Scan for the cell matching the given text and deliver its [x, y] coordinate at center. 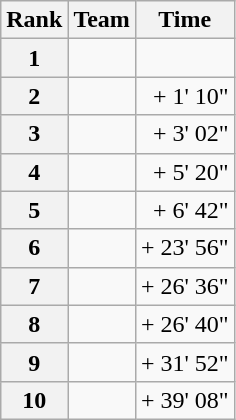
10 [34, 400]
3 [34, 134]
Team [102, 20]
+ 6' 42" [184, 210]
+ 23' 56" [184, 248]
+ 31' 52" [184, 362]
7 [34, 286]
1 [34, 58]
+ 26' 36" [184, 286]
9 [34, 362]
5 [34, 210]
+ 3' 02" [184, 134]
+ 5' 20" [184, 172]
Rank [34, 20]
2 [34, 96]
Time [184, 20]
+ 39' 08" [184, 400]
8 [34, 324]
+ 1' 10" [184, 96]
6 [34, 248]
+ 26' 40" [184, 324]
4 [34, 172]
